Locate the cell with the specified text and output its [x, y] center coordinate. 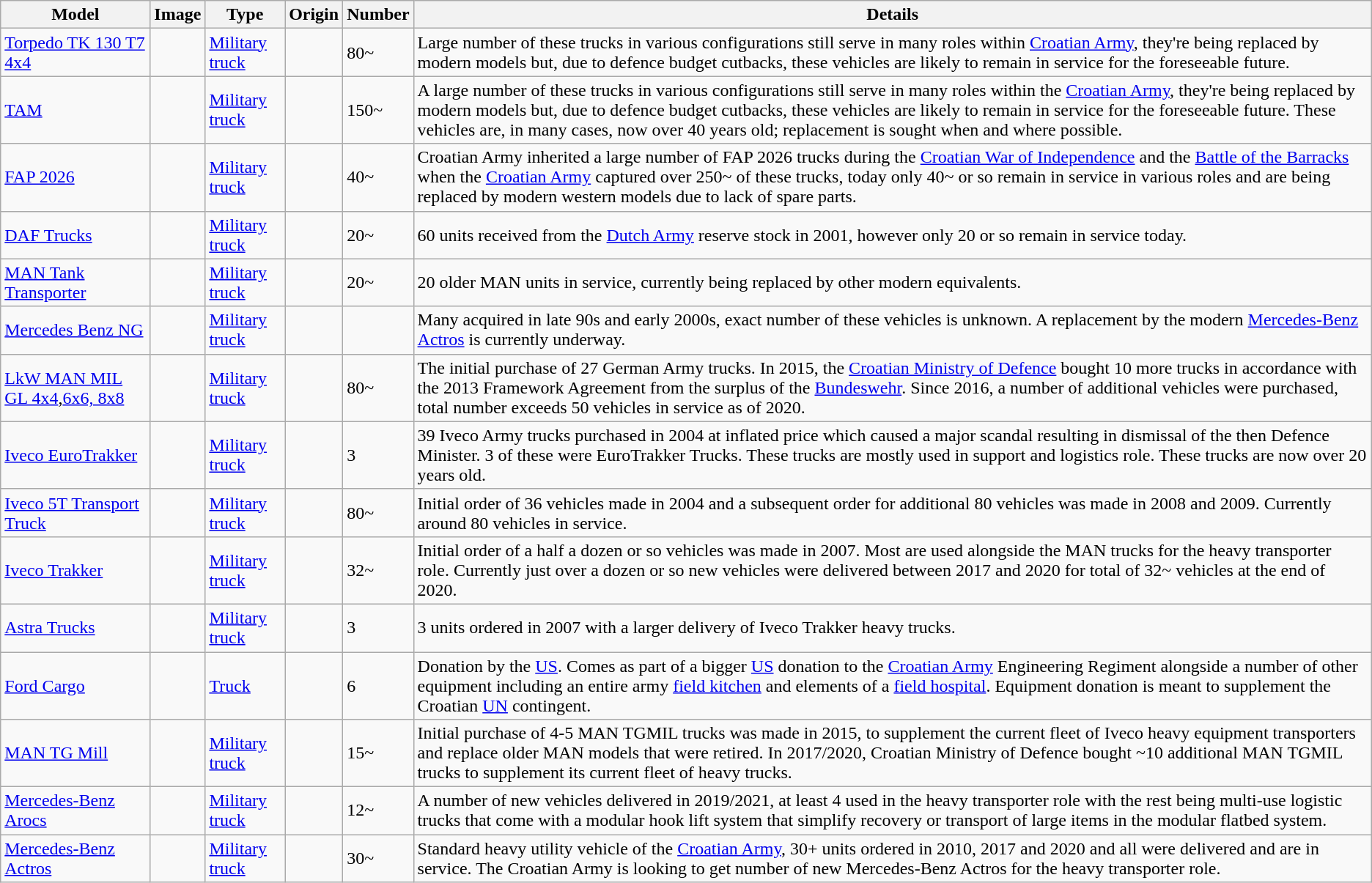
Type [245, 15]
Image [177, 15]
Iveco EuroTrakker [75, 455]
40~ [378, 177]
Mercedes-Benz Actros [75, 859]
Mercedes-Benz Arocs [75, 810]
15~ [378, 753]
3 units ordered in 2007 with a larger delivery of Iveco Trakker heavy trucks. [893, 627]
60 units received from the Dutch Army reserve stock in 2001, however only 20 or so remain in service today. [893, 234]
Iveco 5T Transport Truck [75, 513]
FAP 2026 [75, 177]
12~ [378, 810]
Astra Trucks [75, 627]
6 [378, 686]
MAN Tank Transporter [75, 283]
Origin [314, 15]
Number [378, 15]
MAN TG Mill [75, 753]
Model [75, 15]
LkW MAN MIL GL 4x4,6x6, 8x8 [75, 388]
Details [893, 15]
Truck [245, 686]
150~ [378, 110]
30~ [378, 859]
Mercedes Benz NG [75, 330]
TAM [75, 110]
Ford Cargo [75, 686]
Iveco Trakker [75, 570]
32~ [378, 570]
20 older MAN units in service, currently being replaced by other modern equivalents. [893, 283]
DAF Trucks [75, 234]
Torpedo TK 130 T7 4x4 [75, 53]
